Find where the given text appears and provide that cell's center as (x, y) coordinate. 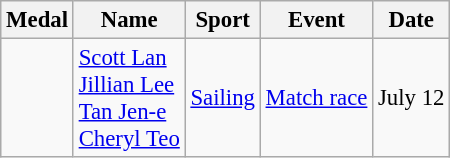
Medal (38, 20)
July 12 (412, 98)
Event (316, 20)
Sailing (222, 98)
Name (129, 20)
Date (412, 20)
Scott LanJillian LeeTan Jen-eCheryl Teo (129, 98)
Sport (222, 20)
Match race (316, 98)
